From the cell containing the given text, extract its center point as [X, Y] coordinate. 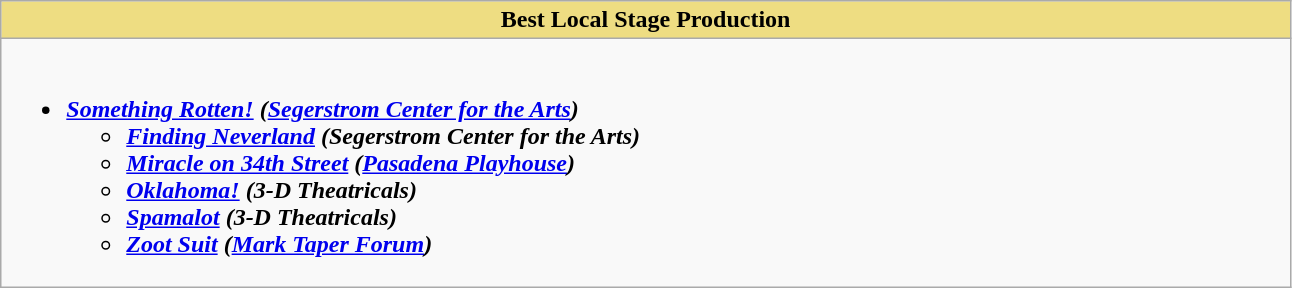
Best Local Stage Production [646, 20]
